Detect which cell encompasses the target text, then output its [x, y] center coordinate. 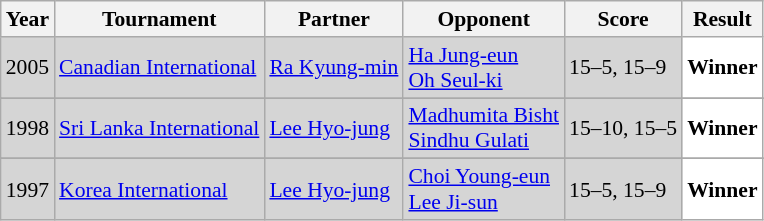
Korea International [159, 190]
Opponent [484, 19]
Year [28, 19]
1997 [28, 190]
Partner [334, 19]
Sri Lanka International [159, 128]
Ha Jung-eun Oh Seul-ki [484, 68]
Score [623, 19]
Choi Young-eun Lee Ji-sun [484, 190]
Canadian International [159, 68]
Tournament [159, 19]
Result [722, 19]
Ra Kyung-min [334, 68]
2005 [28, 68]
Madhumita Bisht Sindhu Gulati [484, 128]
1998 [28, 128]
15–10, 15–5 [623, 128]
